Return the [X, Y] coordinate for the center point of the cell that contains the specified text.  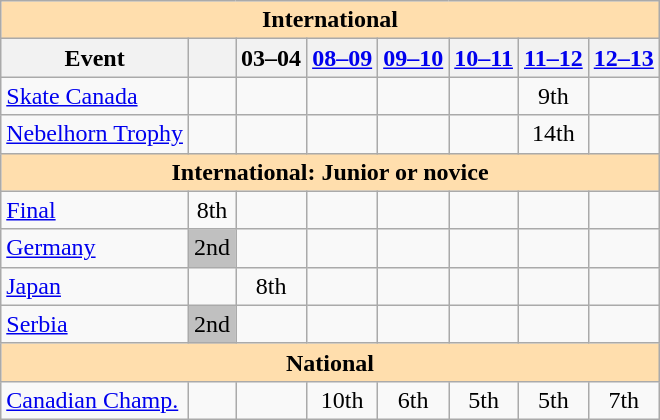
10th [342, 400]
10–11 [484, 58]
Germany [95, 248]
11–12 [553, 58]
Serbia [95, 324]
08–09 [342, 58]
Canadian Champ. [95, 400]
09–10 [414, 58]
7th [624, 400]
9th [553, 96]
Nebelhorn Trophy [95, 134]
International [330, 20]
Event [95, 58]
14th [553, 134]
12–13 [624, 58]
Skate Canada [95, 96]
National [330, 362]
International: Junior or novice [330, 172]
6th [414, 400]
03–04 [272, 58]
Final [95, 210]
Japan [95, 286]
